Determine the [X, Y] coordinate at the center of the cell enclosing the given text.  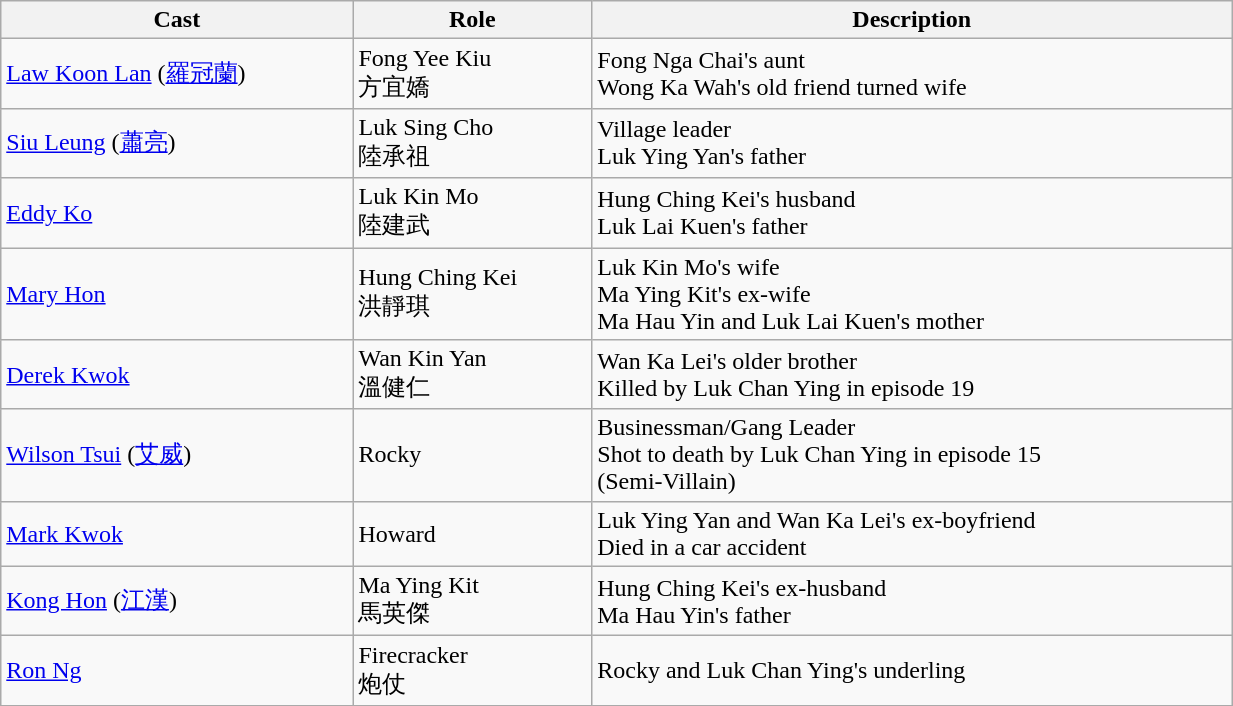
Businessman/Gang LeaderShot to death by Luk Chan Ying in episode 15(Semi-Villain) [912, 455]
Description [912, 20]
Hung Ching Kei's husbandLuk Lai Kuen's father [912, 213]
Mark Kwok [177, 534]
Law Koon Lan (羅冠蘭) [177, 74]
Luk Kin Mo陸建武 [472, 213]
Mary Hon [177, 294]
Fong Nga Chai's auntWong Ka Wah's old friend turned wife [912, 74]
Luk Sing Cho陸承祖 [472, 143]
Hung Ching Kei's ex-husbandMa Hau Yin's father [912, 601]
Fong Yee Kiu方宜嬌 [472, 74]
Luk Kin Mo's wifeMa Ying Kit's ex-wifeMa Hau Yin and Luk Lai Kuen's mother [912, 294]
Hung Ching Kei洪靜琪 [472, 294]
Ron Ng [177, 671]
Wan Ka Lei's older brotherKilled by Luk Chan Ying in episode 19 [912, 375]
Wilson Tsui (艾威) [177, 455]
Role [472, 20]
Luk Ying Yan and Wan Ka Lei's ex-boyfriendDied in a car accident [912, 534]
Cast [177, 20]
Kong Hon (江漢) [177, 601]
Rocky [472, 455]
Village leaderLuk Ying Yan's father [912, 143]
Firecracker炮仗 [472, 671]
Derek Kwok [177, 375]
Howard [472, 534]
Eddy Ko [177, 213]
Siu Leung (蕭亮) [177, 143]
Ma Ying Kit馬英傑 [472, 601]
Rocky and Luk Chan Ying's underling [912, 671]
Wan Kin Yan溫健仁 [472, 375]
